Locate the cell with the specified text and output its [x, y] center coordinate. 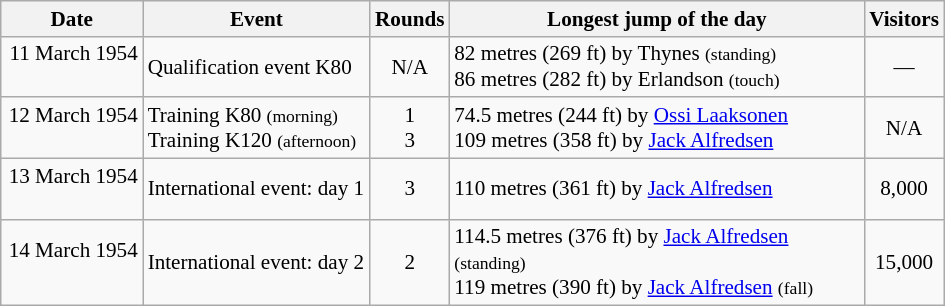
15,000 [904, 262]
3 [410, 188]
8,000 [904, 188]
International event: day 1 [256, 188]
110 metres (361 ft) by Jack Alfredsen [656, 188]
Event [256, 18]
12 March 1954 [72, 128]
International event: day 2 [256, 262]
82 metres (269 ft) by Thynes (standing)86 metres (282 ft) by Erlandson (touch) [656, 66]
Date [72, 18]
114.5 metres (376 ft) by Jack Alfredsen (standing)119 metres (390 ft) by Jack Alfredsen (fall) [656, 262]
Qualification event K80 [256, 66]
13 March 1954 [72, 188]
Training K80 (morning)Training K120 (afternoon) [256, 128]
11 March 1954 [72, 66]
13 [410, 128]
— [904, 66]
2 [410, 262]
Visitors [904, 18]
Rounds [410, 18]
74.5 metres (244 ft) by Ossi Laaksonen109 metres (358 ft) by Jack Alfredsen [656, 128]
14 March 1954 [72, 262]
Longest jump of the day [656, 18]
